Scan for the cell matching the given text and deliver its [x, y] coordinate at center. 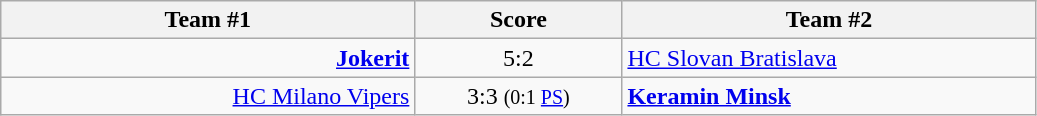
HC Milano Vipers [208, 96]
HC Slovan Bratislava [829, 58]
3:3 (0:1 PS) [518, 96]
Keramin Minsk [829, 96]
Jokerit [208, 58]
Team #1 [208, 20]
Score [518, 20]
Team #2 [829, 20]
5:2 [518, 58]
